Output the (X, Y) coordinate of the center of the cell containing the given text.  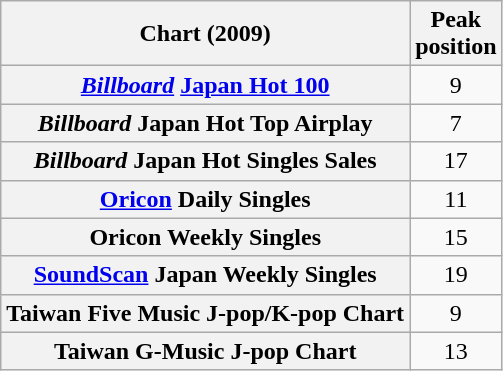
Billboard Japan Hot Singles Sales (206, 161)
15 (456, 237)
7 (456, 123)
Billboard Japan Hot 100 (206, 85)
SoundScan Japan Weekly Singles (206, 275)
Oricon Weekly Singles (206, 237)
17 (456, 161)
Peakposition (456, 34)
19 (456, 275)
Chart (2009) (206, 34)
Taiwan Five Music J-pop/K-pop Chart (206, 313)
Taiwan G-Music J-pop Chart (206, 351)
13 (456, 351)
Billboard Japan Hot Top Airplay (206, 123)
Oricon Daily Singles (206, 199)
11 (456, 199)
